Search for the cell housing the specified text and yield its [X, Y] center coordinate. 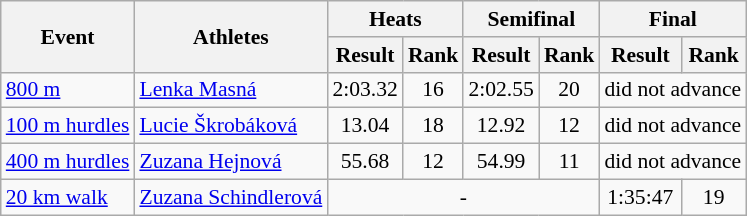
Final [672, 19]
12.92 [500, 126]
2:02.55 [500, 90]
Lucie Škrobáková [230, 126]
Semifinal [531, 19]
Heats [395, 19]
55.68 [364, 162]
Lenka Masná [230, 90]
Athletes [230, 36]
19 [714, 197]
Zuzana Hejnová [230, 162]
20 [570, 90]
11 [570, 162]
400 m hurdles [68, 162]
20 km walk [68, 197]
18 [434, 126]
Event [68, 36]
54.99 [500, 162]
100 m hurdles [68, 126]
2:03.32 [364, 90]
16 [434, 90]
- [463, 197]
1:35:47 [640, 197]
Zuzana Schindlerová [230, 197]
800 m [68, 90]
13.04 [364, 126]
